Search for the cell housing the specified text and yield its (x, y) center coordinate. 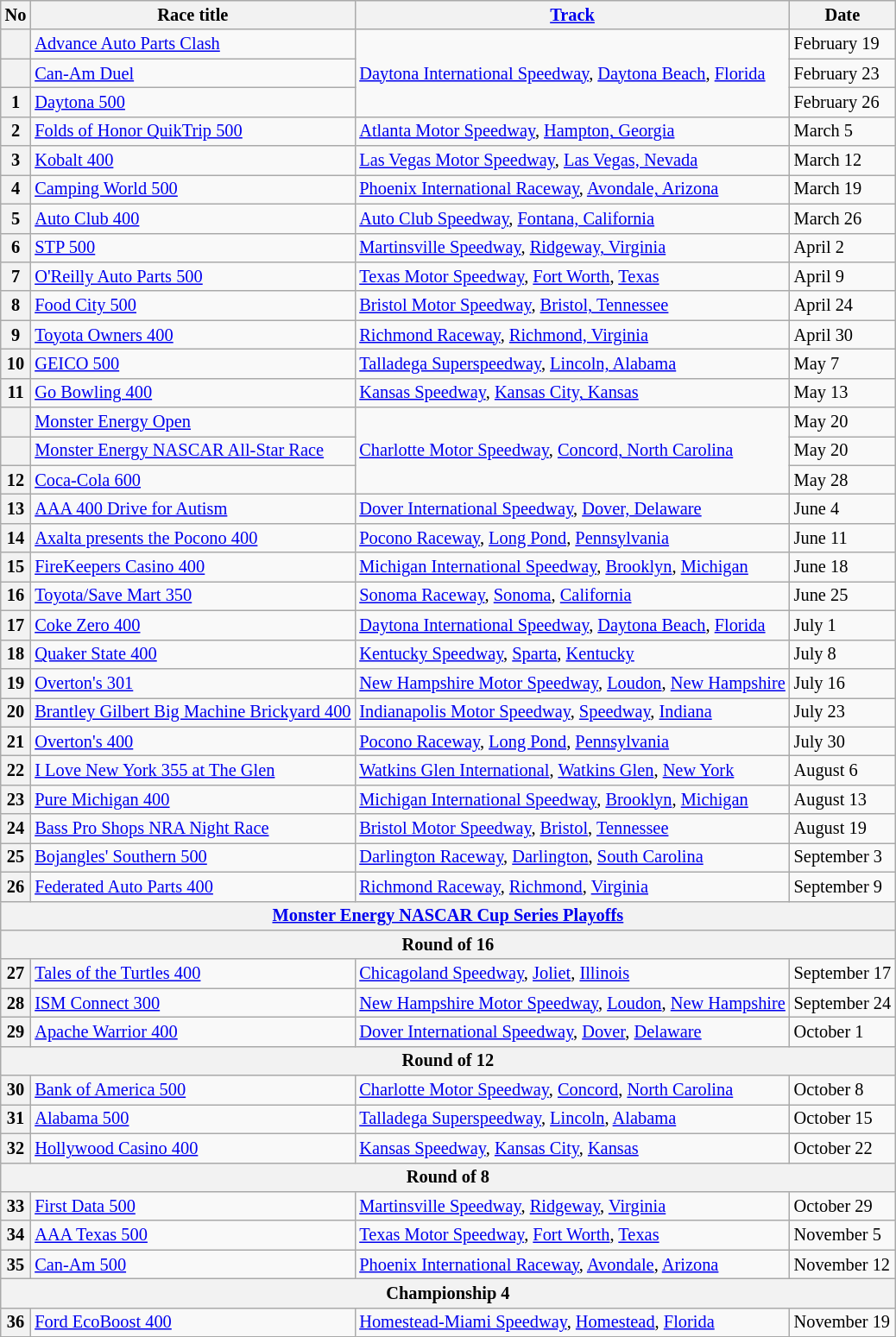
I Love New York 355 at The Glen (192, 770)
13 (16, 508)
June 25 (842, 596)
February 26 (842, 102)
March 26 (842, 218)
12 (16, 480)
5 (16, 218)
FireKeepers Casino 400 (192, 567)
Sonoma Raceway, Sonoma, California (571, 596)
Monster Energy NASCAR All-Star Race (192, 451)
AAA 400 Drive for Autism (192, 508)
Date (842, 15)
July 23 (842, 712)
2 (16, 131)
July 1 (842, 625)
Brantley Gilbert Big Machine Brickyard 400 (192, 712)
28 (16, 1003)
Chicagoland Speedway, Joliet, Illinois (571, 974)
Monster Energy NASCAR Cup Series Playoffs (448, 916)
Round of 16 (448, 944)
Track (571, 15)
October 22 (842, 1148)
Overton's 301 (192, 683)
Ford EcoBoost 400 (192, 1322)
31 (16, 1119)
Watkins Glen International, Watkins Glen, New York (571, 770)
16 (16, 596)
Race title (192, 15)
September 17 (842, 974)
July 8 (842, 654)
June 4 (842, 508)
November 12 (842, 1264)
Auto Club 400 (192, 218)
October 1 (842, 1031)
July 16 (842, 683)
36 (16, 1322)
March 5 (842, 131)
Daytona 500 (192, 102)
Apache Warrior 400 (192, 1031)
Championship 4 (448, 1293)
July 30 (842, 741)
Pure Michigan 400 (192, 799)
June 11 (842, 538)
STP 500 (192, 248)
34 (16, 1235)
February 19 (842, 44)
23 (16, 799)
9 (16, 335)
October 15 (842, 1119)
September 9 (842, 886)
24 (16, 829)
Kentucky Speedway, Sparta, Kentucky (571, 654)
Toyota/Save Mart 350 (192, 596)
19 (16, 683)
4 (16, 189)
Las Vegas Motor Speedway, Las Vegas, Nevada (571, 161)
AAA Texas 500 (192, 1235)
Kobalt 400 (192, 161)
6 (16, 248)
29 (16, 1031)
First Data 500 (192, 1206)
Food City 500 (192, 306)
Coke Zero 400 (192, 625)
27 (16, 974)
May 28 (842, 480)
Auto Club Speedway, Fontana, California (571, 218)
17 (16, 625)
25 (16, 857)
Monster Energy Open (192, 422)
Indianapolis Motor Speedway, Speedway, Indiana (571, 712)
May 7 (842, 363)
8 (16, 306)
Toyota Owners 400 (192, 335)
7 (16, 276)
Overton's 400 (192, 741)
April 30 (842, 335)
1 (16, 102)
Advance Auto Parts Clash (192, 44)
O'Reilly Auto Parts 500 (192, 276)
Federated Auto Parts 400 (192, 886)
April 9 (842, 276)
Quaker State 400 (192, 654)
14 (16, 538)
March 12 (842, 161)
30 (16, 1090)
April 24 (842, 306)
Tales of the Turtles 400 (192, 974)
April 2 (842, 248)
35 (16, 1264)
Round of 8 (448, 1177)
June 18 (842, 567)
10 (16, 363)
21 (16, 741)
Camping World 500 (192, 189)
February 23 (842, 73)
No (16, 15)
November 5 (842, 1235)
Bojangles' Southern 500 (192, 857)
Homestead-Miami Speedway, Homestead, Florida (571, 1322)
18 (16, 654)
Hollywood Casino 400 (192, 1148)
Atlanta Motor Speedway, Hampton, Georgia (571, 131)
October 8 (842, 1090)
22 (16, 770)
Folds of Honor QuikTrip 500 (192, 131)
August 13 (842, 799)
Go Bowling 400 (192, 393)
August 6 (842, 770)
32 (16, 1148)
Axalta presents the Pocono 400 (192, 538)
September 24 (842, 1003)
Coca-Cola 600 (192, 480)
ISM Connect 300 (192, 1003)
May 13 (842, 393)
September 3 (842, 857)
26 (16, 886)
Can-Am Duel (192, 73)
Bank of America 500 (192, 1090)
March 19 (842, 189)
3 (16, 161)
Alabama 500 (192, 1119)
GEICO 500 (192, 363)
Round of 12 (448, 1061)
Bass Pro Shops NRA Night Race (192, 829)
October 29 (842, 1206)
20 (16, 712)
Darlington Raceway, Darlington, South Carolina (571, 857)
33 (16, 1206)
11 (16, 393)
November 19 (842, 1322)
Can-Am 500 (192, 1264)
15 (16, 567)
August 19 (842, 829)
